Determine the [X, Y] coordinate at the center of the cell enclosing the given text.  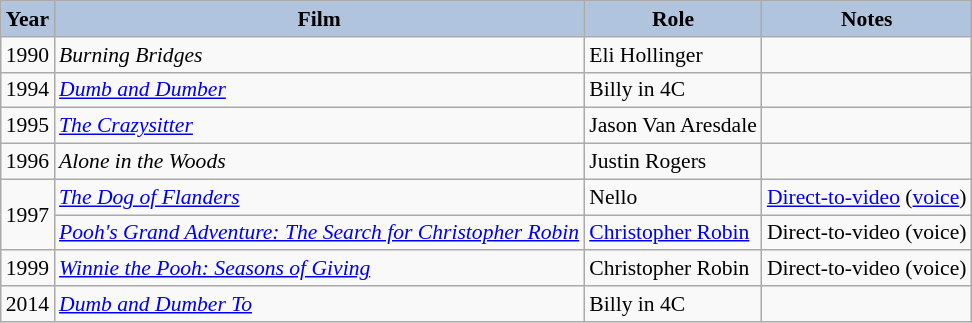
1995 [28, 126]
Jason Van Aresdale [673, 126]
2014 [28, 304]
Burning Bridges [319, 55]
Film [319, 19]
Alone in the Woods [319, 162]
The Dog of Flanders [319, 197]
Eli Hollinger [673, 55]
Role [673, 19]
Nello [673, 197]
Justin Rogers [673, 162]
Pooh's Grand Adventure: The Search for Christopher Robin [319, 233]
Dumb and Dumber To [319, 304]
1996 [28, 162]
1999 [28, 269]
1994 [28, 90]
Winnie the Pooh: Seasons of Giving [319, 269]
1997 [28, 214]
The Crazysitter [319, 126]
Dumb and Dumber [319, 90]
Notes [867, 19]
Year [28, 19]
1990 [28, 55]
